Determine the (x, y) coordinate at the center of the cell enclosing the given text.  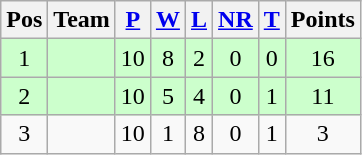
5 (168, 96)
4 (198, 96)
W (168, 20)
P (132, 20)
Team (82, 20)
11 (322, 96)
NR (236, 20)
Points (322, 20)
Pos (24, 20)
T (272, 20)
L (198, 20)
16 (322, 58)
